Output the (x, y) coordinate of the center of the cell containing the given text.  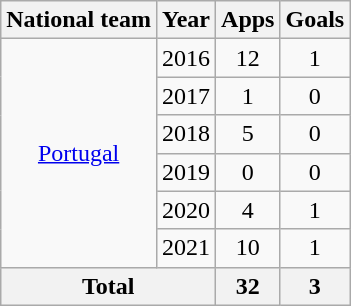
12 (248, 58)
2018 (186, 134)
2016 (186, 58)
32 (248, 286)
4 (248, 210)
National team (79, 20)
Total (108, 286)
2020 (186, 210)
2019 (186, 172)
2017 (186, 96)
2021 (186, 248)
Apps (248, 20)
Goals (315, 20)
10 (248, 248)
5 (248, 134)
Year (186, 20)
Portugal (79, 153)
3 (315, 286)
